Locate the cell with the specified text and output its (x, y) center coordinate. 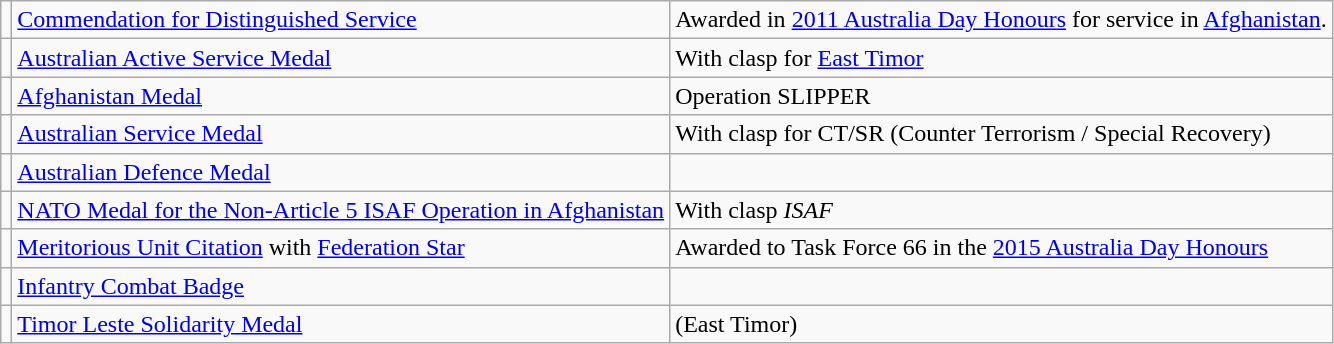
NATO Medal for the Non-Article 5 ISAF Operation in Afghanistan (341, 210)
Timor Leste Solidarity Medal (341, 324)
With clasp for East Timor (1002, 58)
Australian Active Service Medal (341, 58)
Afghanistan Medal (341, 96)
Australian Service Medal (341, 134)
Infantry Combat Badge (341, 286)
With clasp ISAF (1002, 210)
Australian Defence Medal (341, 172)
Commendation for Distinguished Service (341, 20)
Awarded in 2011 Australia Day Honours for service in Afghanistan. (1002, 20)
With clasp for CT/SR (Counter Terrorism / Special Recovery) (1002, 134)
Awarded to Task Force 66 in the 2015 Australia Day Honours (1002, 248)
Operation SLIPPER (1002, 96)
(East Timor) (1002, 324)
Meritorious Unit Citation with Federation Star (341, 248)
